Scan for the cell matching the given text and deliver its [X, Y] coordinate at center. 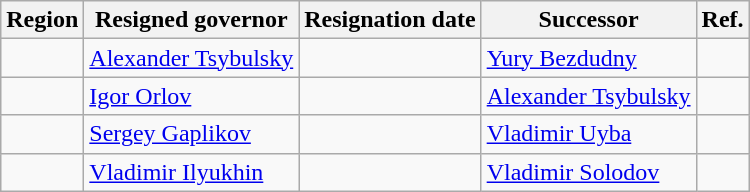
Region [42, 20]
Vladimir Ilyukhin [192, 172]
Ref. [722, 20]
Resignation date [390, 20]
Vladimir Solodov [588, 172]
Successor [588, 20]
Sergey Gaplikov [192, 134]
Resigned governor [192, 20]
Igor Orlov [192, 96]
Yury Bezdudny [588, 58]
Vladimir Uyba [588, 134]
